Search for the cell housing the specified text and yield its (X, Y) center coordinate. 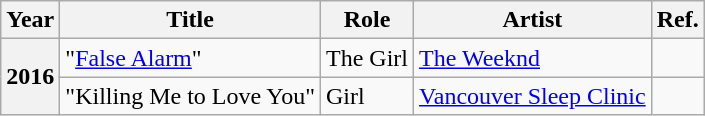
The Girl (366, 58)
Year (30, 20)
The Weeknd (533, 58)
"False Alarm" (190, 58)
"Killing Me to Love You" (190, 96)
Girl (366, 96)
Role (366, 20)
Ref. (678, 20)
2016 (30, 77)
Artist (533, 20)
Title (190, 20)
Vancouver Sleep Clinic (533, 96)
